Determine the (X, Y) coordinate at the center of the cell enclosing the given text.  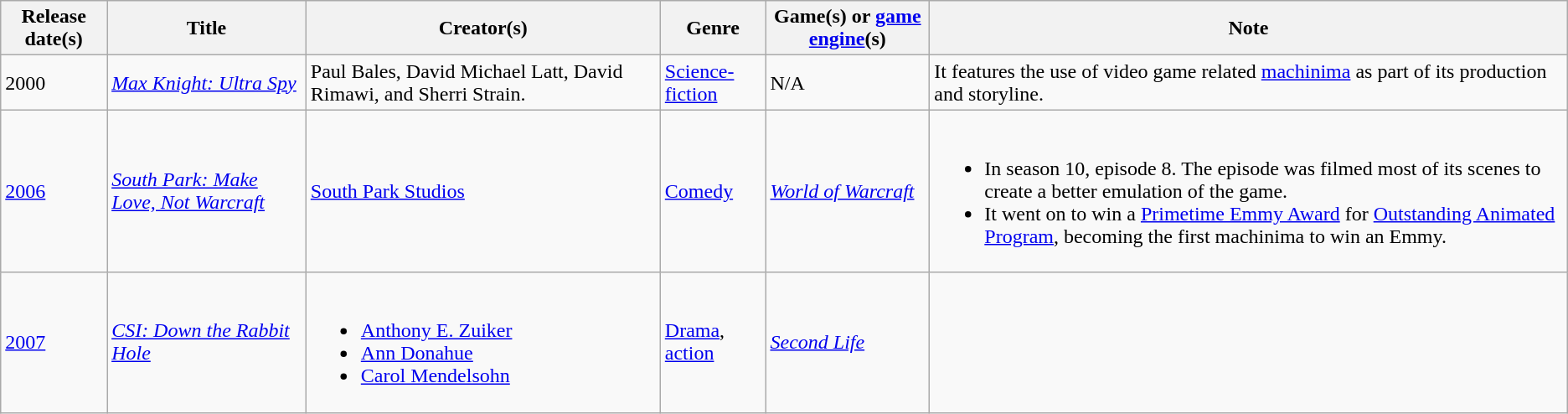
Genre (713, 28)
Note (1248, 28)
Paul Bales, David Michael Latt, David Rimawi, and Sherri Strain. (482, 82)
CSI: Down the Rabbit Hole (207, 342)
South Park Studios (482, 191)
2007 (54, 342)
2000 (54, 82)
Anthony E. ZuikerAnn DonahueCarol Mendelsohn (482, 342)
N/A (848, 82)
Science-fiction (713, 82)
Max Knight: Ultra Spy (207, 82)
South Park: Make Love, Not Warcraft (207, 191)
Release date(s) (54, 28)
Game(s) or game engine(s) (848, 28)
Title (207, 28)
Drama, action (713, 342)
World of Warcraft (848, 191)
Creator(s) (482, 28)
2006 (54, 191)
Second Life (848, 342)
Comedy (713, 191)
It features the use of video game related machinima as part of its production and storyline. (1248, 82)
